Capture the cell that displays the provided text and extract its [x, y] central coordinate. 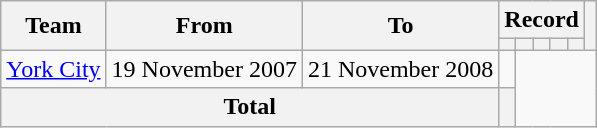
Record [542, 20]
To [400, 26]
19 November 2007 [204, 69]
From [204, 26]
Total [250, 107]
York City [54, 69]
Team [54, 26]
21 November 2008 [400, 69]
